Provide the (x, y) coordinate of the cell's center where the given text is located.  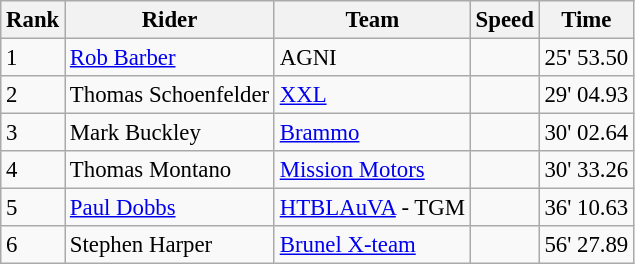
56' 27.89 (586, 245)
4 (33, 170)
Team (372, 20)
3 (33, 133)
25' 53.50 (586, 58)
30' 02.64 (586, 133)
5 (33, 208)
Rank (33, 20)
2 (33, 95)
XXL (372, 95)
Rider (170, 20)
Stephen Harper (170, 245)
HTBLAuVA - TGM (372, 208)
Brammo (372, 133)
Time (586, 20)
29' 04.93 (586, 95)
30' 33.26 (586, 170)
AGNI (372, 58)
Mission Motors (372, 170)
6 (33, 245)
Brunel X-team (372, 245)
Rob Barber (170, 58)
Mark Buckley (170, 133)
36' 10.63 (586, 208)
Speed (504, 20)
1 (33, 58)
Thomas Montano (170, 170)
Paul Dobbs (170, 208)
Thomas Schoenfelder (170, 95)
